From the cell containing the given text, extract its center point as (x, y) coordinate. 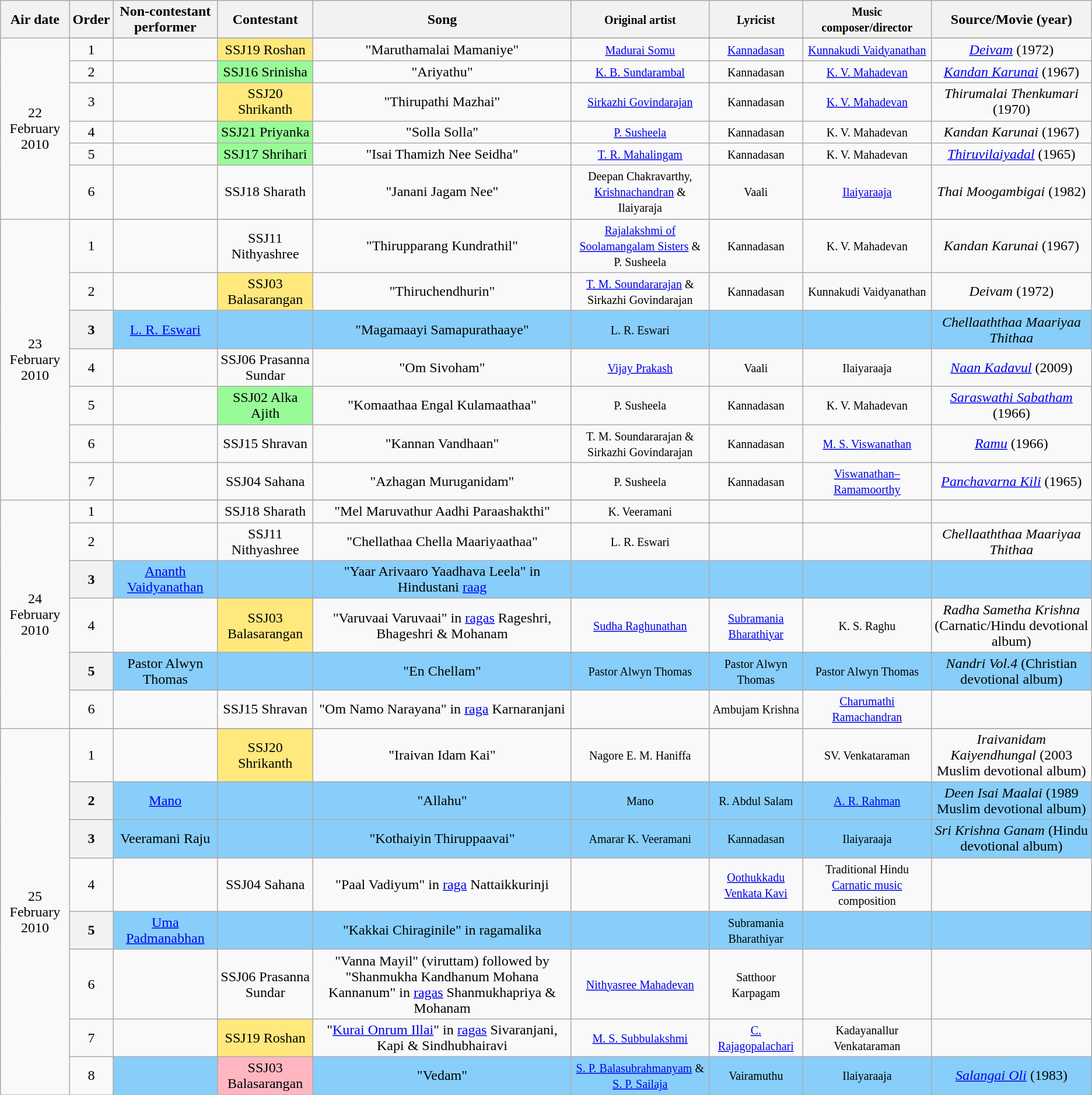
Sirkazhi Govindarajan (640, 102)
8 (91, 1076)
"Chellathaa Chella Maariyaathaa" (442, 541)
Lyricist (756, 20)
Oothukkadu Venkata Kavi (756, 884)
"Allahu" (442, 800)
Vairamuthu (756, 1076)
Sri Krishna Ganam (Hindu devotional album) (1012, 839)
Radha Sametha Krishna (Carnatic/Hindu devotional album) (1012, 625)
"Kurai Onrum Illai" in ragas Sivaranjani, Kapi & Sindhubhairavi (442, 1037)
Veeramani Raju (165, 839)
Amarar K. Veeramani (640, 839)
"Kothaiyin Thiruppaavai" (442, 839)
Nagore E. M. Haniffa (640, 755)
22 February 2010 (35, 128)
Song (442, 20)
Naan Kadavul (2009) (1012, 368)
24 February 2010 (35, 614)
"Ariyathu" (442, 72)
Iraivanidam Kaiyendhungal (2003 Muslim devotional album) (1012, 755)
Thai Moogambigai (1982) (1012, 192)
Saraswathi Sabatham (1966) (1012, 405)
"Mel Maruvathur Aadhi Paraashakthi" (442, 512)
"Janani Jagam Nee" (442, 192)
"Thiruchendhurin" (442, 292)
Charumathi Ramachandran (867, 709)
Deepan Chakravarthy, Krishnachandran & Ilaiyaraja (640, 192)
Uma Padmanabhan (165, 930)
M. S. Viswanathan (867, 443)
"Kakkai Chiraginile" in ragamalika (442, 930)
Original artist (640, 20)
Contestant (265, 20)
25 February 2010 (35, 911)
SSJ17 Shrihari (265, 154)
Kadayanallur Venkataraman (867, 1037)
Ramu (1966) (1012, 443)
Order (91, 20)
"En Chellam" (442, 671)
Ambujam Krishna (756, 709)
"Om Namo Narayana" in raga Karnaranjani (442, 709)
S. P. Balasubrahmanyam & S. P. Sailaja (640, 1076)
SSJ02 Alka Ajith (265, 405)
K. B. Sundarambal (640, 72)
Air date (35, 20)
K. S. Raghu (867, 625)
"Solla Solla" (442, 132)
Nandri Vol.4 (Christian devotional album) (1012, 671)
Vijay Prakash (640, 368)
Satthoor Karpagam (756, 984)
SSJ21 Priyanka (265, 132)
"Paal Vadiyum" in raga Nattaikkurinji (442, 884)
"Iraivan Idam Kai" (442, 755)
"Komaathaa Engal Kulamaathaa" (442, 405)
"Maruthamalai Mamaniye" (442, 50)
Rajalakshmi of Soolamangalam Sisters & P. Susheela (640, 246)
"Om Sivoham" (442, 368)
"Magamaayi Samapurathaaye" (442, 329)
"Isai Thamizh Nee Seidha" (442, 154)
Non-contestant performer (165, 20)
Traditional Hindu Carnatic music composition (867, 884)
Salangai Oli (1983) (1012, 1076)
"Thirupathi Mazhai" (442, 102)
Panchavarna Kili (1965) (1012, 482)
Nithyasree Mahadevan (640, 984)
A. R. Rahman (867, 800)
"Vedam" (442, 1076)
"Varuvaai Varuvaai" in ragas Rageshri, Bhageshri & Mohanam (442, 625)
K. Veeramani (640, 512)
Thiruvilaiyadal (1965) (1012, 154)
Sudha Raghunathan (640, 625)
Deen Isai Maalai (1989 Muslim devotional album) (1012, 800)
"Vanna Mayil" (viruttam) followed by "Shanmukha Kandhanum Mohana Kannanum" in ragas Shanmukhapriya & Mohanam (442, 984)
SV. Venkataraman (867, 755)
"Azhagan Muruganidam" (442, 482)
Madurai Somu (640, 50)
"Thirupparang Kundrathil" (442, 246)
23 February 2010 (35, 359)
Source/Movie (year) (1012, 20)
SSJ16 Srinisha (265, 72)
"Kannan Vandhaan" (442, 443)
M. S. Subbulakshmi (640, 1037)
Thirumalai Thenkumari (1970) (1012, 102)
R. Abdul Salam (756, 800)
Ananth Vaidyanathan (165, 580)
"Yaar Arivaaro Yaadhava Leela" in Hindustani raag (442, 580)
Viswanathan–Ramamoorthy (867, 482)
C. Rajagopalachari (756, 1037)
Music composer/director (867, 20)
T. R. Mahalingam (640, 154)
